Output the (X, Y) coordinate of the center of the cell containing the given text.  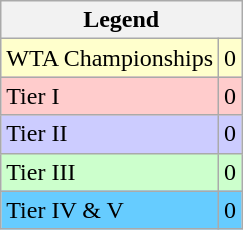
Tier III (110, 172)
WTA Championships (110, 58)
Tier IV & V (110, 210)
Tier II (110, 134)
Tier I (110, 96)
Legend (122, 20)
